From the cell containing the given text, extract its center point as [X, Y] coordinate. 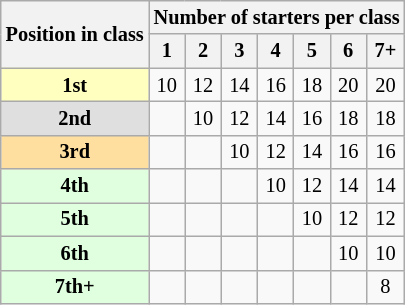
7+ [385, 51]
8 [385, 287]
3rd [75, 152]
Position in class [75, 34]
7th+ [75, 287]
2 [203, 51]
6 [348, 51]
5 [312, 51]
2nd [75, 118]
4 [275, 51]
6th [75, 253]
1 [167, 51]
1st [75, 85]
3 [239, 51]
4th [75, 186]
Number of starters per class [277, 17]
5th [75, 219]
